Determine the (x, y) coordinate at the center of the cell enclosing the given text.  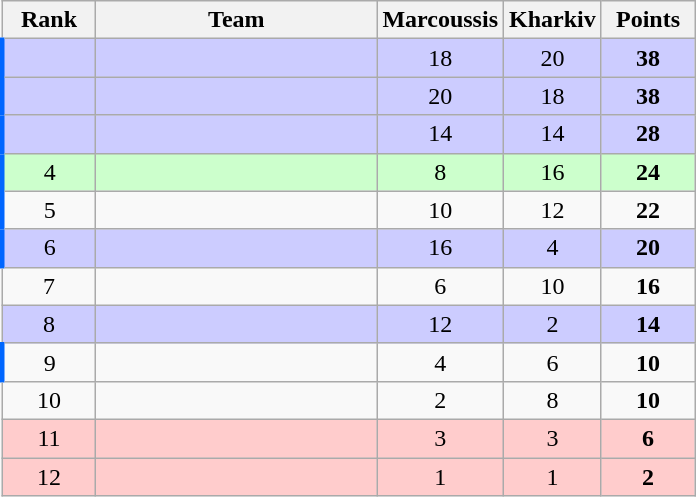
22 (648, 210)
11 (49, 438)
Rank (49, 20)
Points (648, 20)
24 (648, 172)
Team (236, 20)
7 (49, 286)
Marcoussis (440, 20)
9 (49, 362)
28 (648, 134)
5 (49, 210)
Kharkiv (553, 20)
